Provide the [x, y] coordinate of the cell's center where the given text is located.  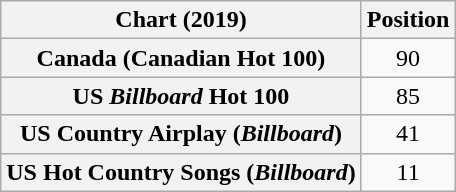
Canada (Canadian Hot 100) [181, 58]
41 [408, 134]
90 [408, 58]
US Billboard Hot 100 [181, 96]
85 [408, 96]
Position [408, 20]
US Hot Country Songs (Billboard) [181, 172]
11 [408, 172]
Chart (2019) [181, 20]
US Country Airplay (Billboard) [181, 134]
